Identify which cell holds the provided text, then report its (x, y) central coordinate. 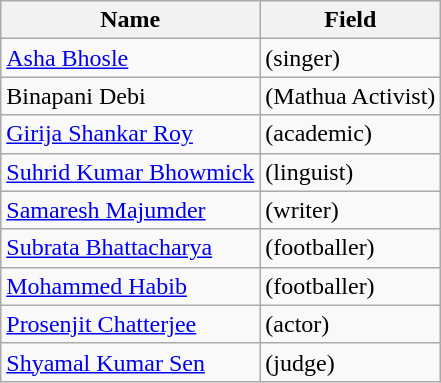
Suhrid Kumar Bhowmick (130, 172)
Prosenjit Chatterjee (130, 324)
(actor) (350, 324)
(linguist) (350, 172)
Shyamal Kumar Sen (130, 362)
Asha Bhosle (130, 58)
(judge) (350, 362)
Subrata Bhattacharya (130, 248)
(writer) (350, 210)
Field (350, 20)
Girija Shankar Roy (130, 134)
Name (130, 20)
(academic) (350, 134)
(singer) (350, 58)
(Mathua Activist) (350, 96)
Mohammed Habib (130, 286)
Binapani Debi (130, 96)
Samaresh Majumder (130, 210)
